For the text-containing cell, return its midpoint in (x, y) coordinate format. 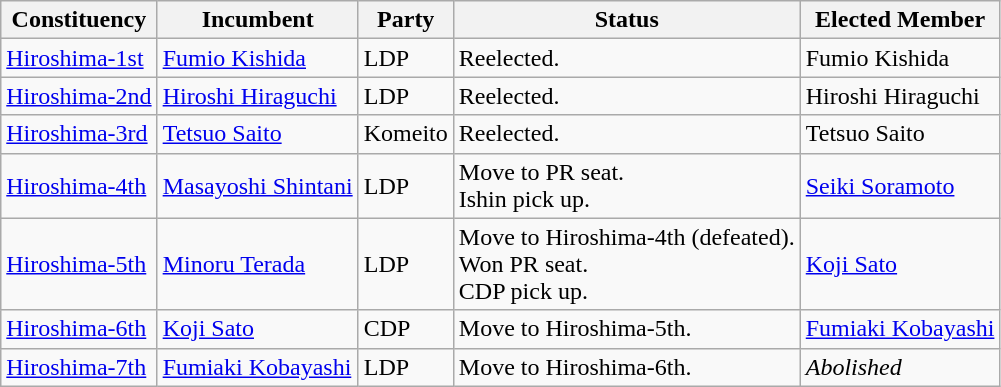
Hiroshima-6th (79, 329)
Move to Hiroshima-5th. (626, 329)
Hiroshima-7th (79, 367)
Seiki Soramoto (900, 186)
Elected Member (900, 20)
Incumbent (258, 20)
Abolished (900, 367)
Hiroshima-4th (79, 186)
CDP (406, 329)
Hiroshima-5th (79, 264)
Constituency (79, 20)
Status (626, 20)
Move to PR seat.Ishin pick up. (626, 186)
Masayoshi Shintani (258, 186)
Hiroshima-1st (79, 58)
Komeito (406, 134)
Hiroshima-2nd (79, 96)
Hiroshima-3rd (79, 134)
Party (406, 20)
Move to Hiroshima-6th. (626, 367)
Move to Hiroshima-4th (defeated).Won PR seat.CDP pick up. (626, 264)
Minoru Terada (258, 264)
